Return (x, y) of the center of cell containing provided text 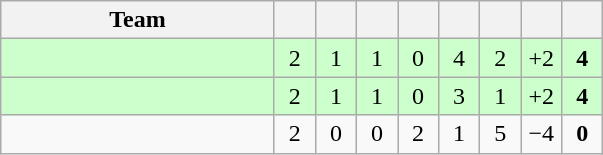
3 (460, 96)
−4 (542, 134)
5 (500, 134)
Team (138, 20)
